Return [X, Y] of the center of cell containing provided text 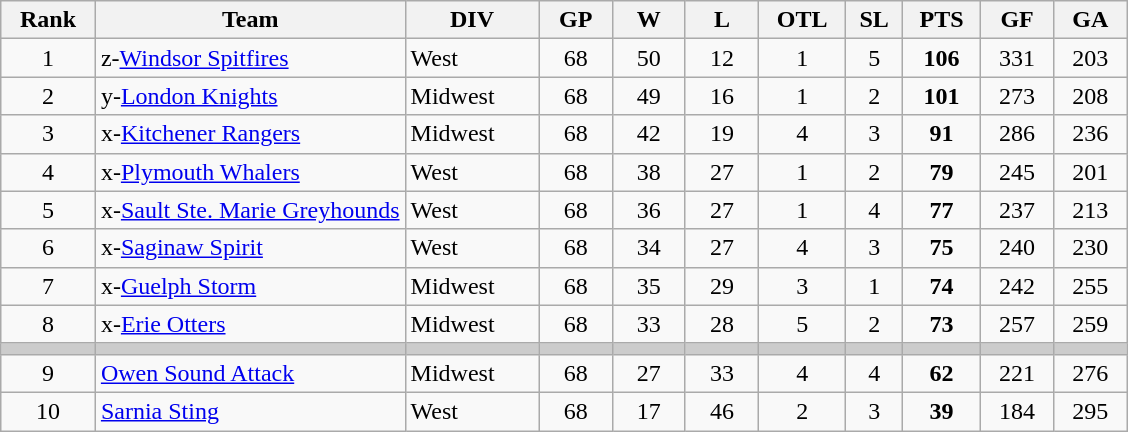
OTL [802, 20]
221 [1016, 373]
7 [48, 286]
x-Plymouth Whalers [250, 172]
257 [1016, 324]
73 [942, 324]
x-Sault Ste. Marie Greyhounds [250, 210]
74 [942, 286]
DIV [472, 20]
17 [648, 411]
276 [1090, 373]
L [722, 20]
x-Erie Otters [250, 324]
62 [942, 373]
SL [874, 20]
208 [1090, 96]
6 [48, 248]
230 [1090, 248]
W [648, 20]
79 [942, 172]
213 [1090, 210]
x-Saginaw Spirit [250, 248]
x-Kitchener Rangers [250, 134]
184 [1016, 411]
331 [1016, 58]
35 [648, 286]
50 [648, 58]
Sarnia Sting [250, 411]
8 [48, 324]
49 [648, 96]
237 [1016, 210]
z-Windsor Spitfires [250, 58]
75 [942, 248]
242 [1016, 286]
28 [722, 324]
36 [648, 210]
203 [1090, 58]
Rank [48, 20]
245 [1016, 172]
x-Guelph Storm [250, 286]
255 [1090, 286]
106 [942, 58]
PTS [942, 20]
GP [576, 20]
286 [1016, 134]
77 [942, 210]
19 [722, 134]
101 [942, 96]
240 [1016, 248]
38 [648, 172]
42 [648, 134]
GA [1090, 20]
16 [722, 96]
46 [722, 411]
295 [1090, 411]
y-London Knights [250, 96]
39 [942, 411]
34 [648, 248]
9 [48, 373]
91 [942, 134]
10 [48, 411]
29 [722, 286]
259 [1090, 324]
273 [1016, 96]
201 [1090, 172]
Owen Sound Attack [250, 373]
Team [250, 20]
GF [1016, 20]
236 [1090, 134]
12 [722, 58]
